For the text-containing cell, return its midpoint in (X, Y) coordinate format. 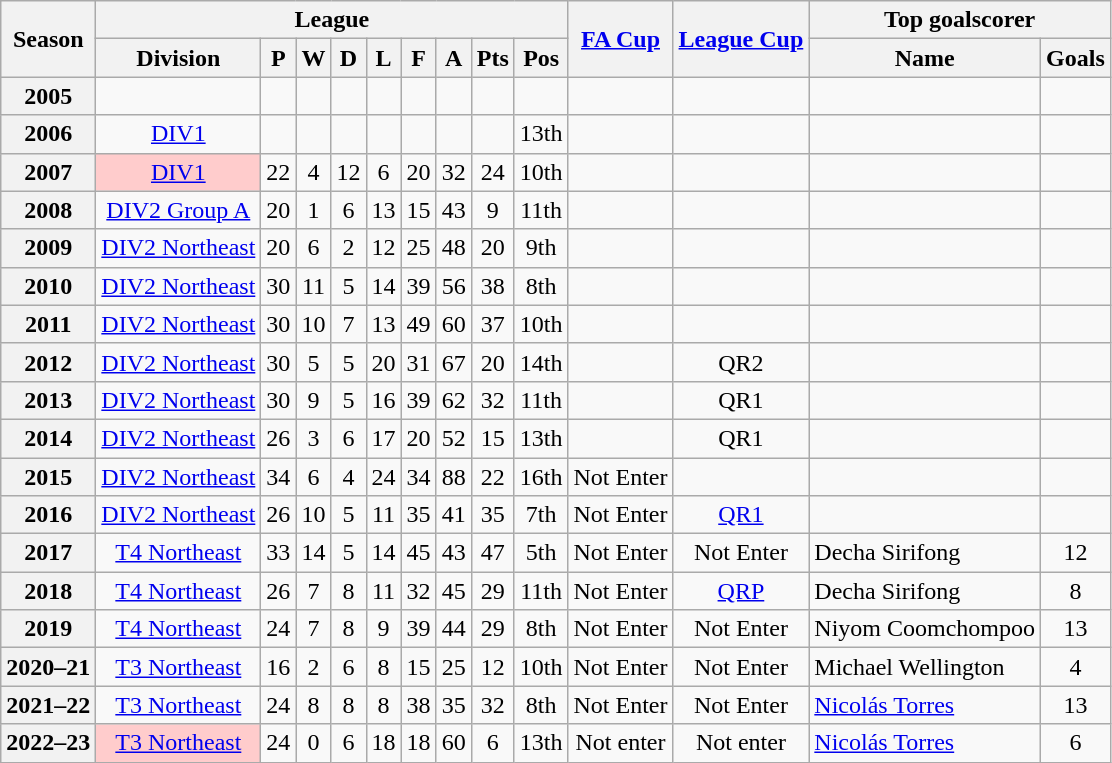
16th (541, 477)
9th (541, 248)
2021–22 (48, 705)
49 (418, 324)
67 (454, 362)
QR2 (741, 362)
31 (418, 362)
2009 (48, 248)
2010 (48, 286)
FA Cup (620, 39)
2015 (48, 477)
56 (454, 286)
P (278, 58)
D (348, 58)
A (454, 58)
41 (454, 515)
Name (925, 58)
2011 (48, 324)
Season (48, 39)
QRP (741, 591)
2006 (48, 134)
48 (454, 248)
Pos (541, 58)
2014 (48, 438)
14th (541, 362)
League (332, 20)
Top goalscorer (960, 20)
52 (454, 438)
2017 (48, 553)
47 (492, 553)
DIV2 Group A (178, 210)
W (314, 58)
33 (278, 553)
Goals (1076, 58)
2016 (48, 515)
5th (541, 553)
62 (454, 400)
L (384, 58)
37 (492, 324)
44 (454, 629)
3 (314, 438)
88 (454, 477)
Division (178, 58)
7th (541, 515)
2005 (48, 96)
2012 (48, 362)
0 (314, 743)
2008 (48, 210)
Michael Wellington (925, 667)
Niyom Coomchompoo (925, 629)
2007 (48, 172)
2018 (48, 591)
League Cup (741, 39)
2020–21 (48, 667)
Pts (492, 58)
17 (384, 438)
2022–23 (48, 743)
1 (314, 210)
2019 (48, 629)
F (418, 58)
2013 (48, 400)
